Extract the [X, Y] coordinate from the center of the cell holding the provided text.  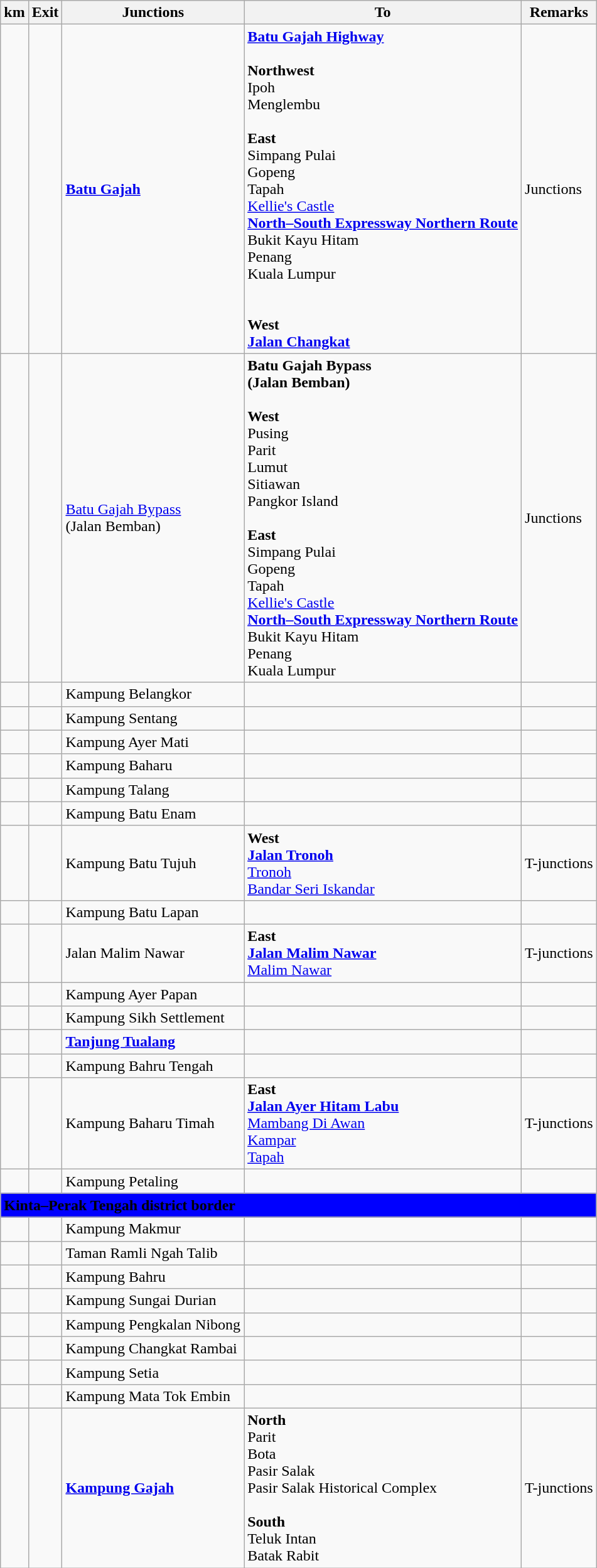
Kampung Gajah [153, 1488]
Remarks [559, 13]
Kampung Sikh Settlement [153, 1018]
Kampung Belangkor [153, 694]
Kampung Petaling [153, 1181]
Kampung Batu Lapan [153, 912]
West Jalan TronohTronohBandar Seri Iskandar [383, 862]
Kampung Batu Enam [153, 814]
Kampung Makmur [153, 1229]
km [14, 13]
Kampung Talang [153, 790]
To [383, 13]
Kampung Changkat Rambai [153, 1348]
Kampung Bahru [153, 1277]
Kampung Mata Tok Embin [153, 1396]
Batu Gajah Bypass(Jalan Bemban) [153, 518]
Kampung Setia [153, 1372]
East Jalan Malim NawarMalim Nawar [383, 953]
Kampung Pengkalan Nibong [153, 1324]
Kampung Sentang [153, 718]
Kampung Batu Tujuh [153, 862]
Kampung Ayer Papan [153, 994]
Batu Gajah [153, 189]
Kampung Sungai Durian [153, 1301]
Jalan Malim Nawar [153, 953]
Kampung Baharu Timah [153, 1124]
Kampung Ayer Mati [153, 742]
Taman Ramli Ngah Talib [153, 1253]
Exit [45, 13]
North Parit Bota Pasir Salak Pasir Salak Historical ComplexSouth Teluk Intan Batak Rabit [383, 1488]
Tanjung Tualang [153, 1042]
Kampung Baharu [153, 766]
Kampung Bahru Tengah [153, 1066]
Kinta–Perak Tengah district border [299, 1205]
East Jalan Ayer Hitam LabuMambang Di AwanKamparTapah [383, 1124]
